For the text-containing cell, return its midpoint in [X, Y] coordinate format. 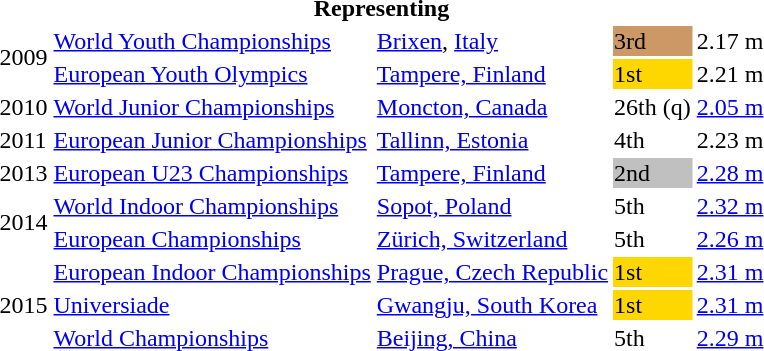
European Indoor Championships [212, 272]
European Youth Olympics [212, 74]
26th (q) [653, 107]
Brixen, Italy [492, 41]
World Junior Championships [212, 107]
European Championships [212, 239]
Sopot, Poland [492, 206]
European U23 Championships [212, 173]
Moncton, Canada [492, 107]
Prague, Czech Republic [492, 272]
3rd [653, 41]
Universiade [212, 305]
4th [653, 140]
World Youth Championships [212, 41]
2nd [653, 173]
World Indoor Championships [212, 206]
Zürich, Switzerland [492, 239]
Tallinn, Estonia [492, 140]
Gwangju, South Korea [492, 305]
European Junior Championships [212, 140]
